Scan for the cell matching the given text and deliver its (X, Y) coordinate at center. 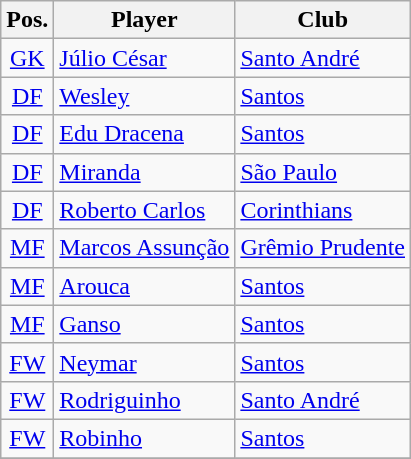
Grêmio Prudente (323, 248)
Robinho (144, 438)
Pos. (28, 20)
Neymar (144, 362)
Edu Dracena (144, 134)
São Paulo (323, 172)
Arouca (144, 286)
Corinthians (323, 210)
Ganso (144, 324)
Júlio César (144, 58)
Player (144, 20)
GK (28, 58)
Miranda (144, 172)
Wesley (144, 96)
Club (323, 20)
Roberto Carlos (144, 210)
Marcos Assunção (144, 248)
Rodriguinho (144, 400)
